Locate the cell with the specified text and output its (x, y) center coordinate. 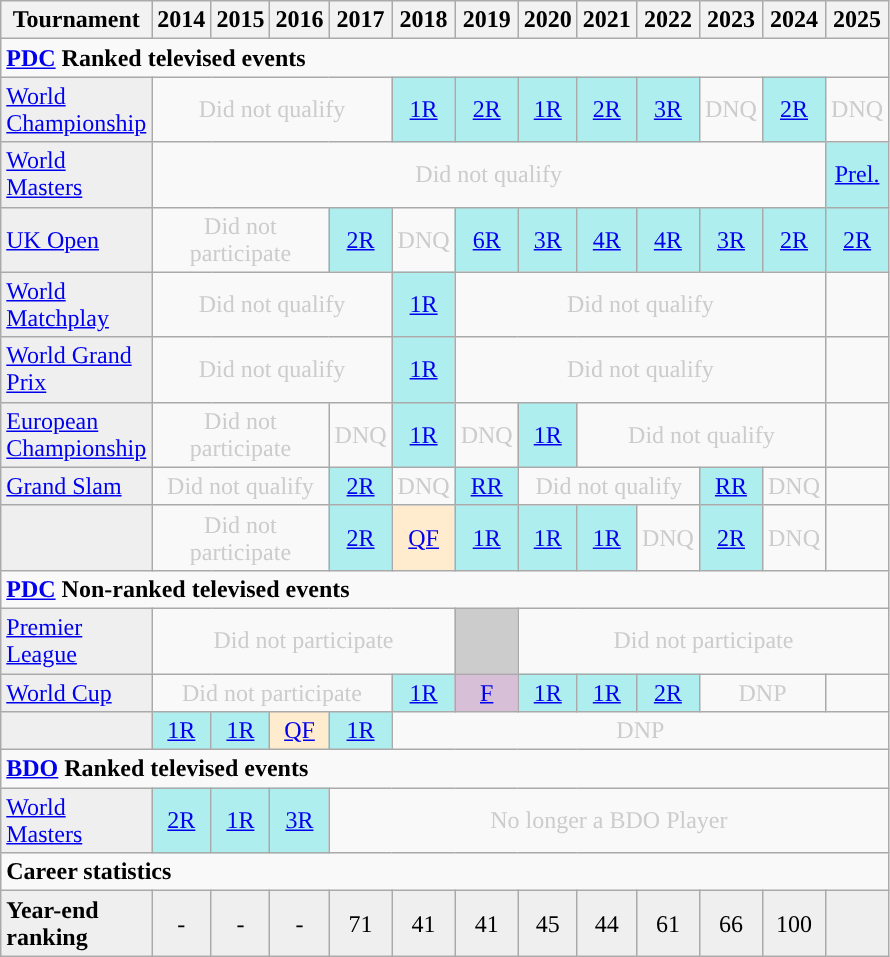
2025 (858, 20)
2014 (182, 20)
BDO Ranked televised events (445, 769)
Premier League (76, 640)
2019 (486, 20)
Prel. (858, 174)
2022 (668, 20)
2015 (240, 20)
2023 (730, 20)
No longer a BDO Player (609, 820)
100 (794, 924)
2021 (606, 20)
44 (606, 924)
World Cup (76, 693)
2017 (360, 20)
2016 (300, 20)
71 (360, 924)
45 (548, 924)
66 (730, 924)
PDC Non-ranked televised events (445, 589)
Tournament (76, 20)
61 (668, 924)
World Matchplay (76, 304)
F (486, 693)
European Championship (76, 434)
World Grand Prix (76, 370)
6R (486, 240)
PDC Ranked televised events (445, 58)
UK Open (76, 240)
2024 (794, 20)
World Championship (76, 110)
Grand Slam (76, 486)
2020 (548, 20)
Year-end ranking (76, 924)
2018 (424, 20)
Career statistics (445, 872)
